For the text-containing cell, return its midpoint in (X, Y) coordinate format. 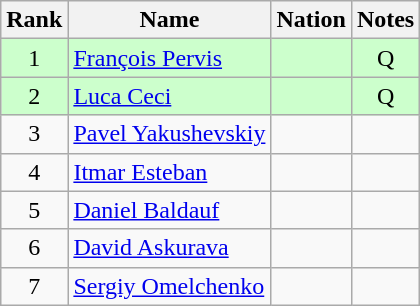
5 (34, 210)
2 (34, 96)
1 (34, 58)
6 (34, 248)
Daniel Baldauf (170, 210)
Nation (311, 20)
Pavel Yakushevskiy (170, 134)
Name (170, 20)
3 (34, 134)
David Askurava (170, 248)
7 (34, 286)
Itmar Esteban (170, 172)
Luca Ceci (170, 96)
Rank (34, 20)
4 (34, 172)
Sergiy Omelchenko (170, 286)
Notes (385, 20)
François Pervis (170, 58)
